Find where the given text appears and provide that cell's center as (x, y) coordinate. 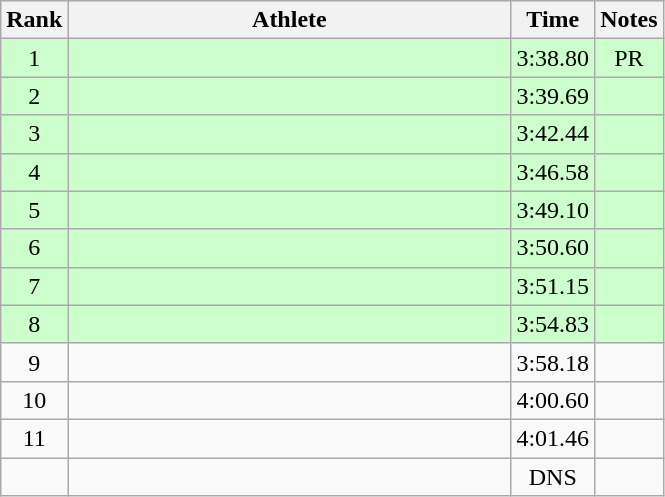
11 (34, 438)
1 (34, 58)
Notes (629, 20)
3:54.83 (553, 324)
3:49.10 (553, 210)
3:42.44 (553, 134)
3:50.60 (553, 248)
3 (34, 134)
3:46.58 (553, 172)
5 (34, 210)
3:51.15 (553, 286)
2 (34, 96)
Athlete (290, 20)
3:58.18 (553, 362)
8 (34, 324)
Rank (34, 20)
6 (34, 248)
10 (34, 400)
9 (34, 362)
4:01.46 (553, 438)
DNS (553, 477)
4 (34, 172)
7 (34, 286)
3:39.69 (553, 96)
3:38.80 (553, 58)
PR (629, 58)
4:00.60 (553, 400)
Time (553, 20)
